Output the (x, y) coordinate of the center of the cell containing the given text.  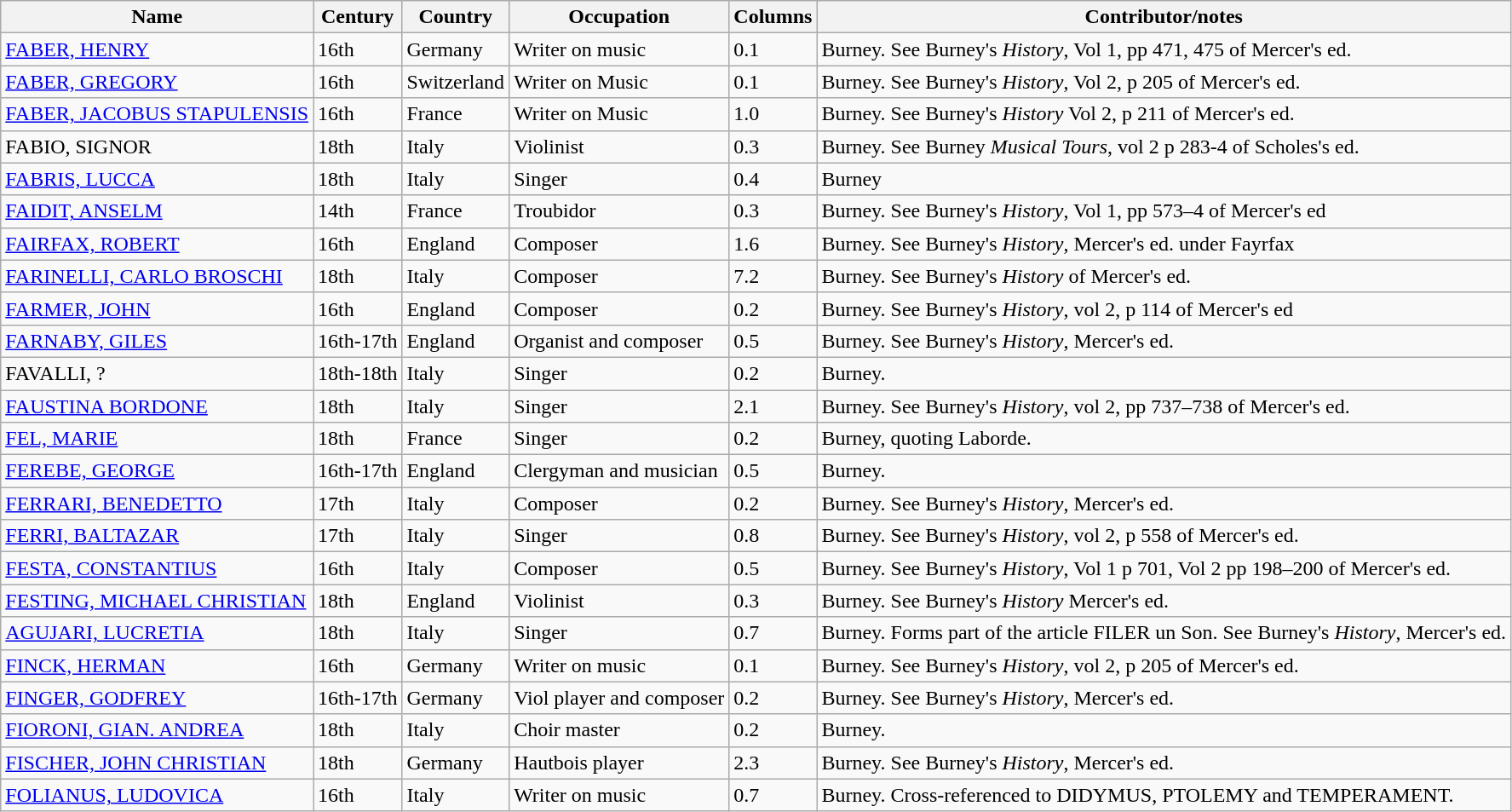
Burney. See Burney's History Vol 2, p 211 of Mercer's ed. (1164, 114)
Burney. See Burney's History Mercer's ed. (1164, 601)
Burney. See Burney's History of Mercer's ed. (1164, 276)
Burney. See Burney's History, vol 2, pp 737–738 of Mercer's ed. (1164, 406)
FINCK, HERMAN (157, 665)
0.8 (773, 536)
FABIO, SIGNOR (157, 147)
1.6 (773, 244)
Organist and composer (619, 341)
FARNABY, GILES (157, 341)
0.4 (773, 179)
Choir master (619, 730)
Occupation (619, 17)
Burney. Cross-referenced to DIDYMUS, PTOLEMY and TEMPERAMENT. (1164, 795)
Burney. See Burney's History, vol 2, p 558 of Mercer's ed. (1164, 536)
Columns (773, 17)
Country (456, 17)
FAIDIT, ANSELM (157, 211)
FAVALLI, ? (157, 373)
2.3 (773, 763)
AGUJARI, LUCRETIA (157, 633)
Burney. See Burney's History, Vol 2, p 205 of Mercer's ed. (1164, 82)
FESTING, MICHAEL CHRISTIAN (157, 601)
Burney. See Burney's History, vol 2, p 205 of Mercer's ed. (1164, 665)
Burney. See Burney's History, Vol 1 p 701, Vol 2 pp 198–200 of Mercer's ed. (1164, 568)
FERRARI, BENEDETTO (157, 504)
FAUSTINA BORDONE (157, 406)
Troubidor (619, 211)
1.0 (773, 114)
Hautbois player (619, 763)
Burney. See Burney's History, Vol 1, pp 573–4 of Mercer's ed (1164, 211)
FABRIS, LUCCA (157, 179)
7.2 (773, 276)
FEL, MARIE (157, 439)
Contributor/notes (1164, 17)
Burney, quoting Laborde. (1164, 439)
Burney. See Burney's History, Vol 1, pp 471, 475 of Mercer's ed. (1164, 49)
Burney. See Burney's History, vol 2, p 114 of Mercer's ed (1164, 308)
FARMER, JOHN (157, 308)
Switzerland (456, 82)
14th (358, 211)
2.1 (773, 406)
FESTA, CONSTANTIUS (157, 568)
18th-18th (358, 373)
FEREBE, GEORGE (157, 471)
Burney. Forms part of the article FILER un Son. See Burney's History, Mercer's ed. (1164, 633)
FISCHER, JOHN CHRISTIAN (157, 763)
FINGER, GODFREY (157, 698)
Century (358, 17)
FERRI, BALTAZAR (157, 536)
FABER, HENRY (157, 49)
Burney. See Burney's History, Mercer's ed. under Fayrfax (1164, 244)
FABER, GREGORY (157, 82)
Burney (1164, 179)
FAIRFAX, ROBERT (157, 244)
FIORONI, GIAN. ANDREA (157, 730)
Viol player and composer (619, 698)
Name (157, 17)
Burney. See Burney Musical Tours, vol 2 p 283-4 of Scholes's ed. (1164, 147)
FABER, JACOBUS STAPULENSIS (157, 114)
FARINELLI, CARLO BROSCHI (157, 276)
Clergyman and musician (619, 471)
FOLIANUS, LUDOVICA (157, 795)
